Find where the given text appears and provide that cell's center as (X, Y) coordinate. 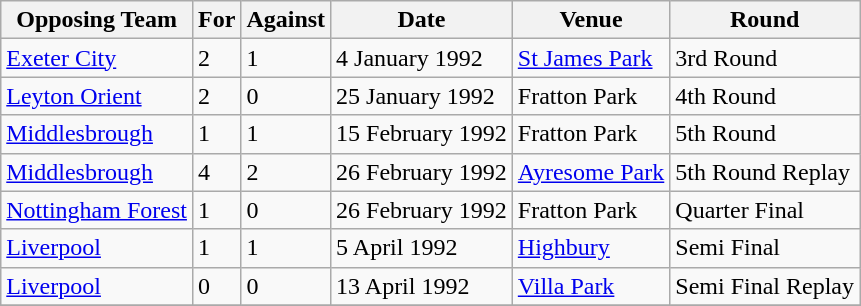
Exeter City (97, 58)
5th Round Replay (765, 172)
4th Round (765, 96)
Leyton Orient (97, 96)
15 February 1992 (422, 134)
Opposing Team (97, 20)
Against (286, 20)
Semi Final (765, 248)
Round (765, 20)
13 April 1992 (422, 286)
3rd Round (765, 58)
Ayresome Park (591, 172)
Villa Park (591, 286)
Date (422, 20)
25 January 1992 (422, 96)
Nottingham Forest (97, 210)
Highbury (591, 248)
4 (216, 172)
St James Park (591, 58)
5 April 1992 (422, 248)
For (216, 20)
5th Round (765, 134)
4 January 1992 (422, 58)
Semi Final Replay (765, 286)
Quarter Final (765, 210)
Venue (591, 20)
